Scan for the cell matching the given text and deliver its [X, Y] coordinate at center. 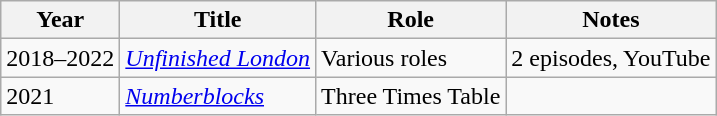
Numberblocks [218, 96]
2018–2022 [60, 58]
Notes [611, 20]
Year [60, 20]
Three Times Table [411, 96]
Unfinished London [218, 58]
2021 [60, 96]
Role [411, 20]
2 episodes, YouTube [611, 58]
Title [218, 20]
Various roles [411, 58]
